Find where the given text appears and provide that cell's center as [X, Y] coordinate. 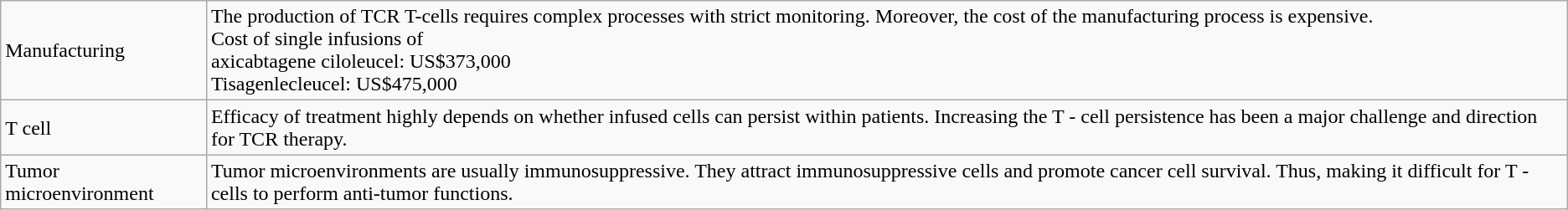
Tumor microenvironment [104, 182]
Manufacturing [104, 50]
T cell [104, 127]
